Scan for the cell matching the given text and deliver its [x, y] coordinate at center. 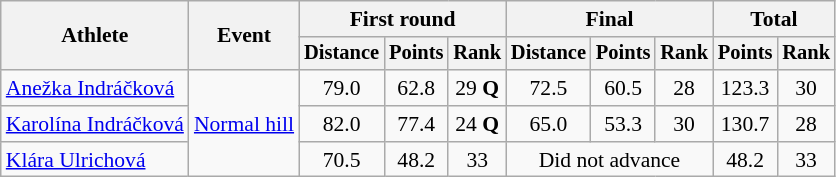
123.3 [745, 88]
29 Q [477, 88]
Anežka Indráčková [95, 88]
Normal hill [244, 124]
77.4 [416, 124]
65.0 [548, 124]
Total [774, 19]
130.7 [745, 124]
First round [402, 19]
60.5 [623, 88]
Karolína Indráčková [95, 124]
82.0 [342, 124]
Event [244, 36]
Final [610, 19]
62.8 [416, 88]
53.3 [623, 124]
24 Q [477, 124]
79.0 [342, 88]
Athlete [95, 36]
72.5 [548, 88]
